Output the [x, y] coordinate of the center of the cell containing the given text.  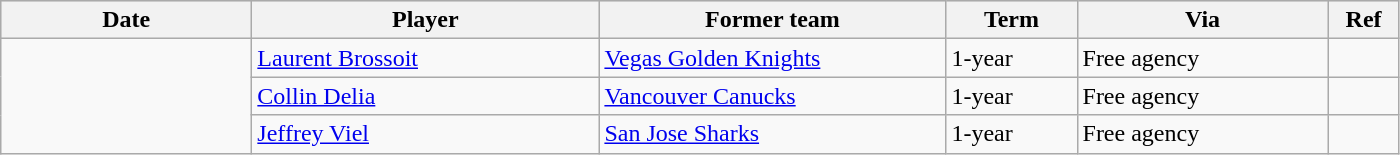
Collin Delia [426, 96]
Jeffrey Viel [426, 134]
Player [426, 20]
Ref [1364, 20]
Former team [772, 20]
Date [126, 20]
Laurent Brossoit [426, 58]
Via [1202, 20]
Vancouver Canucks [772, 96]
Vegas Golden Knights [772, 58]
Term [1012, 20]
San Jose Sharks [772, 134]
